Scan for the cell matching the given text and deliver its [X, Y] coordinate at center. 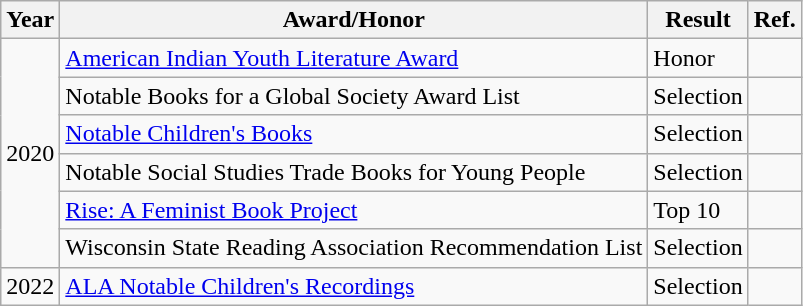
2022 [30, 286]
Rise: A Feminist Book Project [354, 210]
2020 [30, 153]
American Indian Youth Literature Award [354, 58]
Year [30, 20]
Honor [698, 58]
Top 10 [698, 210]
Award/Honor [354, 20]
Result [698, 20]
Notable Children's Books [354, 134]
ALA Notable Children's Recordings [354, 286]
Ref. [774, 20]
Notable Books for a Global Society Award List [354, 96]
Wisconsin State Reading Association Recommendation List [354, 248]
Notable Social Studies Trade Books for Young People [354, 172]
